Determine the [x, y] coordinate at the center of the cell enclosing the given text.  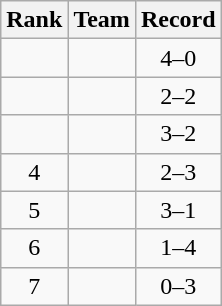
2–3 [178, 172]
Team [102, 20]
2–2 [178, 96]
3–1 [178, 210]
4–0 [178, 58]
0–3 [178, 286]
Record [178, 20]
5 [34, 210]
1–4 [178, 248]
7 [34, 286]
Rank [34, 20]
6 [34, 248]
3–2 [178, 134]
4 [34, 172]
